Return the (x, y) coordinate for the center point of the cell that contains the specified text.  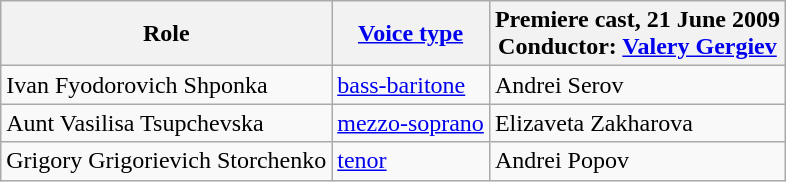
mezzo-soprano (411, 123)
Andrei Serov (637, 85)
Role (166, 34)
Elizaveta Zakharova (637, 123)
Voice type (411, 34)
bass-baritone (411, 85)
Grigory Grigorievich Storchenko (166, 161)
tenor (411, 161)
Andrei Popov (637, 161)
Ivan Fyodorovich Shponka (166, 85)
Premiere cast, 21 June 2009Conductor: Valery Gergiev (637, 34)
Aunt Vasilisa Tsupchevska (166, 123)
